Find where the given text appears and provide that cell's center as [X, Y] coordinate. 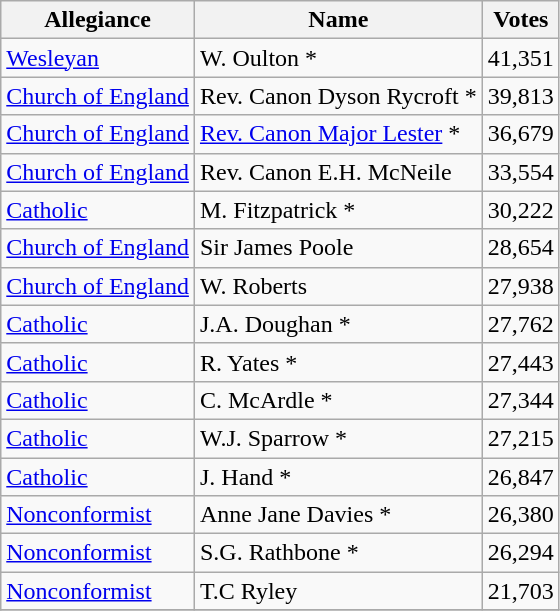
26,380 [520, 515]
Anne Jane Davies * [338, 515]
Rev. Canon Major Lester * [338, 134]
21,703 [520, 591]
W.J. Sparrow * [338, 438]
M. Fitzpatrick * [338, 210]
27,215 [520, 438]
Rev. Canon E.H. McNeile [338, 172]
26,294 [520, 553]
R. Yates * [338, 362]
Allegiance [98, 20]
36,679 [520, 134]
T.C Ryley [338, 591]
Wesleyan [98, 58]
Rev. Canon Dyson Rycroft * [338, 96]
S.G. Rathbone * [338, 553]
J.A. Doughan * [338, 324]
27,762 [520, 324]
W. Oulton * [338, 58]
C. McArdle * [338, 400]
W. Roberts [338, 286]
27,443 [520, 362]
41,351 [520, 58]
J. Hand * [338, 477]
Votes [520, 20]
27,938 [520, 286]
Sir James Poole [338, 248]
39,813 [520, 96]
33,554 [520, 172]
Name [338, 20]
30,222 [520, 210]
26,847 [520, 477]
27,344 [520, 400]
28,654 [520, 248]
